Return the (x, y) coordinate for the center point of the cell that contains the specified text.  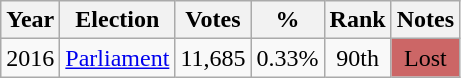
Rank (358, 20)
Parliament (118, 58)
90th (358, 58)
Lost (425, 58)
% (288, 20)
Election (118, 20)
Votes (213, 20)
Notes (425, 20)
Year (30, 20)
2016 (30, 58)
0.33% (288, 58)
11,685 (213, 58)
